Return the [x, y] coordinate for the center point of the cell that contains the specified text.  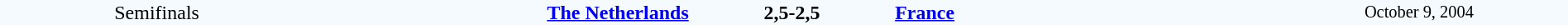
France [1082, 12]
Semifinals [157, 12]
October 9, 2004 [1419, 12]
The Netherlands [501, 12]
2,5-2,5 [791, 12]
